Capture the cell that displays the provided text and extract its [X, Y] central coordinate. 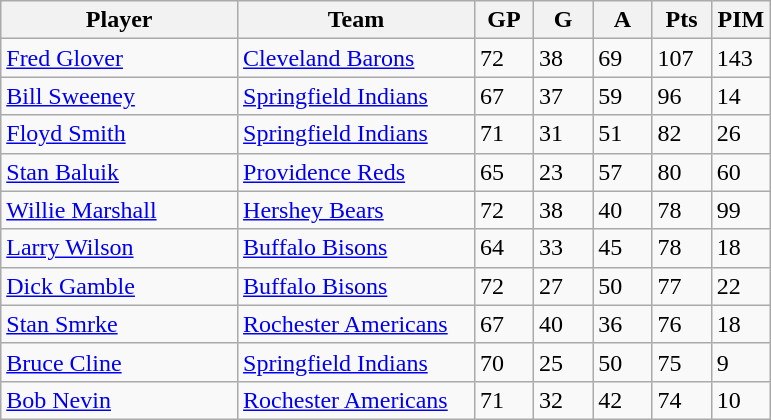
70 [504, 362]
51 [622, 134]
59 [622, 96]
Cleveland Barons [356, 58]
26 [740, 134]
Player [120, 20]
76 [682, 324]
75 [682, 362]
69 [622, 58]
107 [682, 58]
Fred Glover [120, 58]
A [622, 20]
25 [564, 362]
Pts [682, 20]
Stan Smrke [120, 324]
Floyd Smith [120, 134]
99 [740, 210]
Bruce Cline [120, 362]
143 [740, 58]
Bob Nevin [120, 400]
64 [504, 248]
GP [504, 20]
22 [740, 286]
82 [682, 134]
Team [356, 20]
10 [740, 400]
96 [682, 96]
G [564, 20]
60 [740, 172]
23 [564, 172]
65 [504, 172]
33 [564, 248]
80 [682, 172]
57 [622, 172]
37 [564, 96]
Stan Baluik [120, 172]
Providence Reds [356, 172]
Dick Gamble [120, 286]
Hershey Bears [356, 210]
77 [682, 286]
Bill Sweeney [120, 96]
PIM [740, 20]
Larry Wilson [120, 248]
14 [740, 96]
42 [622, 400]
36 [622, 324]
27 [564, 286]
9 [740, 362]
32 [564, 400]
45 [622, 248]
Willie Marshall [120, 210]
31 [564, 134]
74 [682, 400]
